For the text-containing cell, return its midpoint in [X, Y] coordinate format. 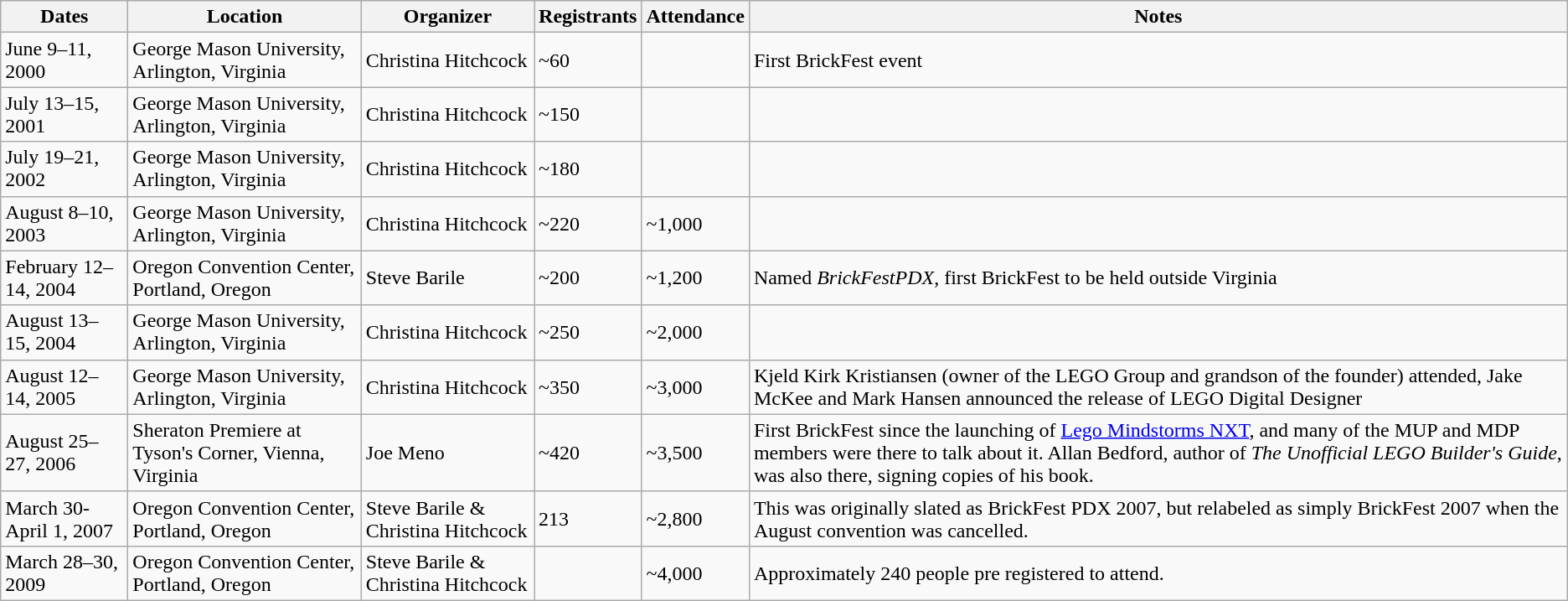
Organizer [447, 17]
Named BrickFestPDX, first BrickFest to be held outside Virginia [1158, 278]
~2,000 [695, 332]
August 8–10, 2003 [64, 223]
~1,000 [695, 223]
Notes [1158, 17]
213 [588, 518]
Dates [64, 17]
Sheraton Premiere at Tyson's Corner, Vienna, Virginia [245, 453]
July 13–15, 2001 [64, 114]
~350 [588, 387]
This was originally slated as BrickFest PDX 2007, but relabeled as simply BrickFest 2007 when the August convention was cancelled. [1158, 518]
February 12–14, 2004 [64, 278]
First BrickFest event [1158, 60]
Approximately 240 people pre registered to attend. [1158, 573]
August 25–27, 2006 [64, 453]
Registrants [588, 17]
July 19–21, 2002 [64, 169]
Location [245, 17]
~420 [588, 453]
August 13–15, 2004 [64, 332]
~250 [588, 332]
~4,000 [695, 573]
Attendance [695, 17]
~180 [588, 169]
~220 [588, 223]
~150 [588, 114]
Joe Meno [447, 453]
August 12–14, 2005 [64, 387]
June 9–11, 2000 [64, 60]
~2,800 [695, 518]
Steve Barile [447, 278]
~1,200 [695, 278]
March 28–30, 2009 [64, 573]
~3,000 [695, 387]
~3,500 [695, 453]
March 30-April 1, 2007 [64, 518]
~200 [588, 278]
~60 [588, 60]
